Pinpoint the cell where the given text exists, returning its (x, y) midpoint coordinate. 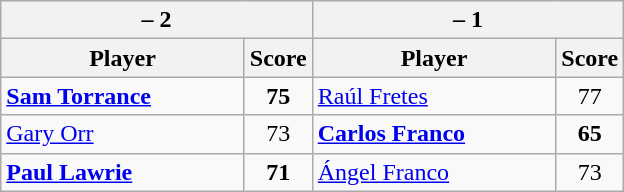
Carlos Franco (434, 134)
– 2 (157, 20)
Ángel Franco (434, 172)
Gary Orr (123, 134)
– 1 (468, 20)
77 (590, 96)
Sam Torrance (123, 96)
75 (278, 96)
Raúl Fretes (434, 96)
Paul Lawrie (123, 172)
71 (278, 172)
65 (590, 134)
